Capture the cell that displays the provided text and extract its (x, y) central coordinate. 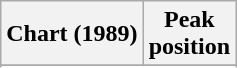
Chart (1989) (72, 34)
Peakposition (189, 34)
